Capture the cell that displays the provided text and extract its (x, y) central coordinate. 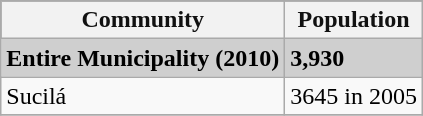
3,930 (354, 58)
Population (354, 20)
3645 in 2005 (354, 96)
Sucilá (143, 96)
Community (143, 20)
Entire Municipality (2010) (143, 58)
